From the cell containing the given text, extract its center point as [X, Y] coordinate. 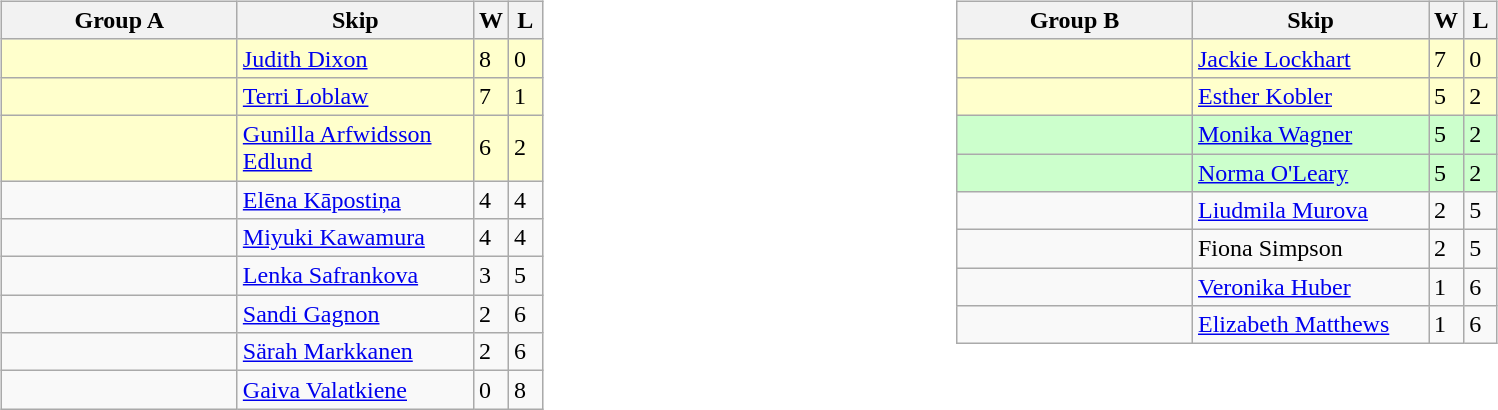
Lenka Safrankova [355, 276]
Group A [119, 20]
Liudmila Murova [1310, 211]
Veronika Huber [1310, 287]
Norma O'Leary [1310, 173]
Sandi Gagnon [355, 314]
Jackie Lockhart [1310, 58]
Miyuki Kawamura [355, 238]
Monika Wagner [1310, 134]
Gaiva Valatkiene [355, 390]
Elizabeth Matthews [1310, 325]
Fiona Simpson [1310, 249]
Esther Kobler [1310, 96]
Särah Markkanen [355, 352]
Elēna Kāpostiņa [355, 199]
3 [490, 276]
Group B [1074, 20]
Terri Loblaw [355, 96]
Judith Dixon [355, 58]
Gunilla Arfwidsson Edlund [355, 148]
